Provide the [X, Y] coordinate of the cell's center where the given text is located.  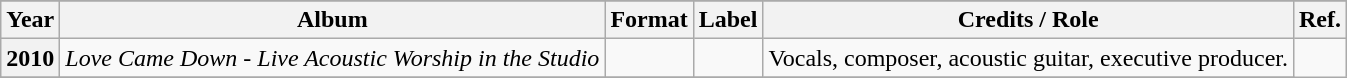
Album [332, 20]
Vocals, composer, acoustic guitar, executive producer. [1028, 58]
Label [728, 20]
Format [649, 20]
Credits / Role [1028, 20]
Ref. [1320, 20]
2010 [30, 58]
Year [30, 20]
Love Came Down - Live Acoustic Worship in the Studio [332, 58]
